Return (X, Y) of the center of cell containing provided text 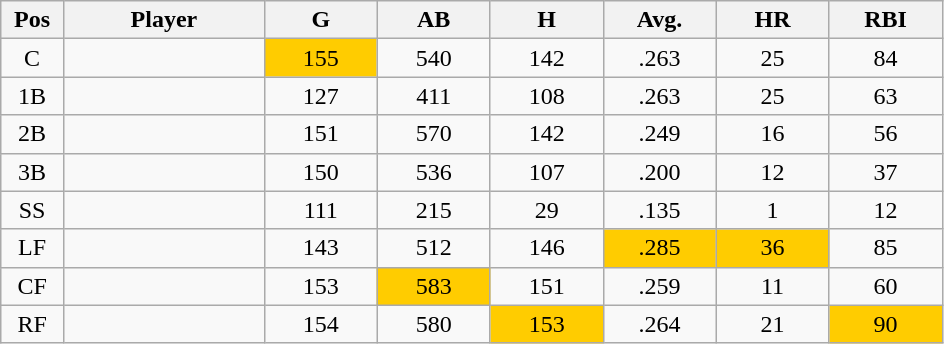
16 (772, 134)
C (32, 58)
150 (320, 172)
60 (886, 286)
85 (886, 248)
LF (32, 248)
37 (886, 172)
146 (546, 248)
108 (546, 96)
155 (320, 58)
1 (772, 210)
11 (772, 286)
127 (320, 96)
107 (546, 172)
.200 (660, 172)
.135 (660, 210)
.249 (660, 134)
540 (434, 58)
RBI (886, 20)
Player (164, 20)
.264 (660, 324)
63 (886, 96)
21 (772, 324)
HR (772, 20)
111 (320, 210)
G (320, 20)
580 (434, 324)
CF (32, 286)
36 (772, 248)
1B (32, 96)
411 (434, 96)
SS (32, 210)
56 (886, 134)
RF (32, 324)
536 (434, 172)
84 (886, 58)
215 (434, 210)
Pos (32, 20)
2B (32, 134)
3B (32, 172)
570 (434, 134)
143 (320, 248)
29 (546, 210)
AB (434, 20)
Avg. (660, 20)
.259 (660, 286)
H (546, 20)
154 (320, 324)
512 (434, 248)
.285 (660, 248)
90 (886, 324)
583 (434, 286)
